Output the (X, Y) coordinate of the center of the cell containing the given text.  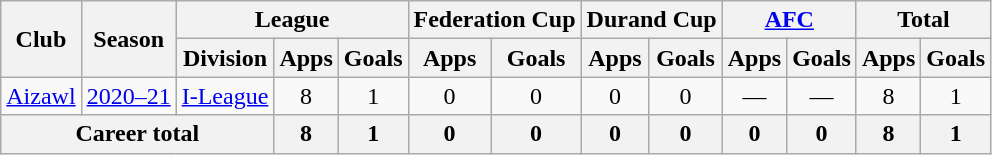
Division (225, 58)
League (292, 20)
Durand Cup (652, 20)
Total (923, 20)
Aizawl (41, 96)
I-League (225, 96)
2020–21 (128, 96)
Federation Cup (494, 20)
AFC (789, 20)
Season (128, 39)
Career total (138, 134)
Club (41, 39)
